Extract the [X, Y] coordinate from the center of the cell holding the provided text.  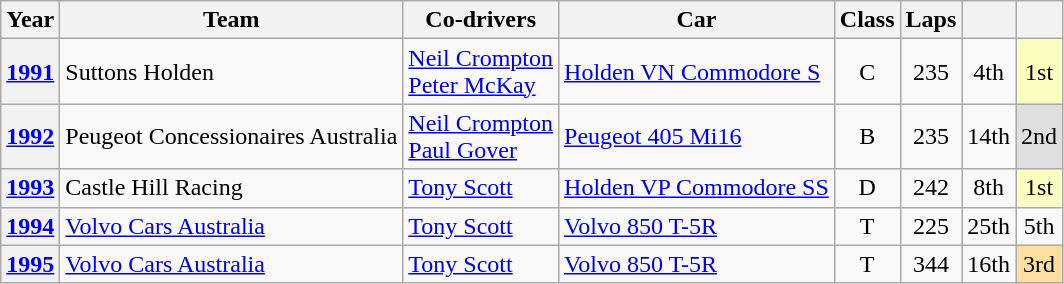
Co-drivers [481, 20]
Neil Crompton Peter McKay [481, 72]
14th [989, 136]
Suttons Holden [232, 72]
242 [931, 188]
Class [867, 20]
Laps [931, 20]
C [867, 72]
Neil Crompton Paul Gover [481, 136]
344 [931, 264]
Car [697, 20]
5th [1040, 226]
Peugeot Concessionaires Australia [232, 136]
1994 [30, 226]
D [867, 188]
225 [931, 226]
1991 [30, 72]
Year [30, 20]
B [867, 136]
8th [989, 188]
16th [989, 264]
Team [232, 20]
1992 [30, 136]
1995 [30, 264]
Peugeot 405 Mi16 [697, 136]
Holden VN Commodore S [697, 72]
4th [989, 72]
25th [989, 226]
3rd [1040, 264]
Castle Hill Racing [232, 188]
Holden VP Commodore SS [697, 188]
2nd [1040, 136]
1993 [30, 188]
